From the cell containing the given text, extract its center point as (X, Y) coordinate. 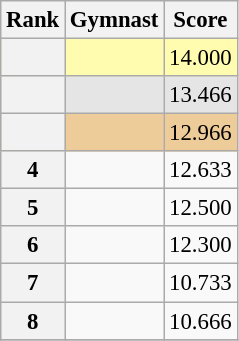
8 (33, 321)
12.300 (200, 245)
4 (33, 170)
12.633 (200, 170)
12.500 (200, 208)
12.966 (200, 133)
10.666 (200, 321)
13.466 (200, 95)
Rank (33, 20)
7 (33, 283)
5 (33, 208)
6 (33, 245)
14.000 (200, 58)
Gymnast (114, 20)
Score (200, 20)
10.733 (200, 283)
